Find where the given text appears and provide that cell's center as (X, Y) coordinate. 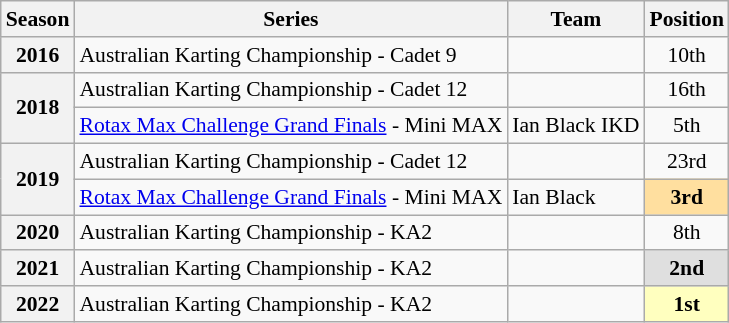
Ian Black (576, 197)
2019 (38, 180)
Series (290, 19)
Season (38, 19)
Australian Karting Championship - Cadet 9 (290, 55)
Ian Black IKD (576, 126)
16th (686, 90)
2018 (38, 108)
23rd (686, 162)
Position (686, 19)
1st (686, 304)
5th (686, 126)
2020 (38, 233)
8th (686, 233)
2022 (38, 304)
2021 (38, 269)
2016 (38, 55)
Team (576, 19)
10th (686, 55)
2nd (686, 269)
3rd (686, 197)
